Scan for the cell matching the given text and deliver its (X, Y) coordinate at center. 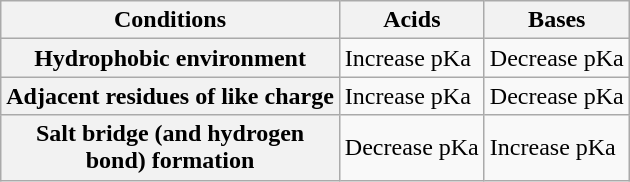
Conditions (170, 20)
Acids (412, 20)
Salt bridge (and hydrogen bond) formation (170, 148)
Bases (556, 20)
Adjacent residues of like charge (170, 96)
Hydrophobic environment (170, 58)
